From the cell containing the given text, extract its center point as (X, Y) coordinate. 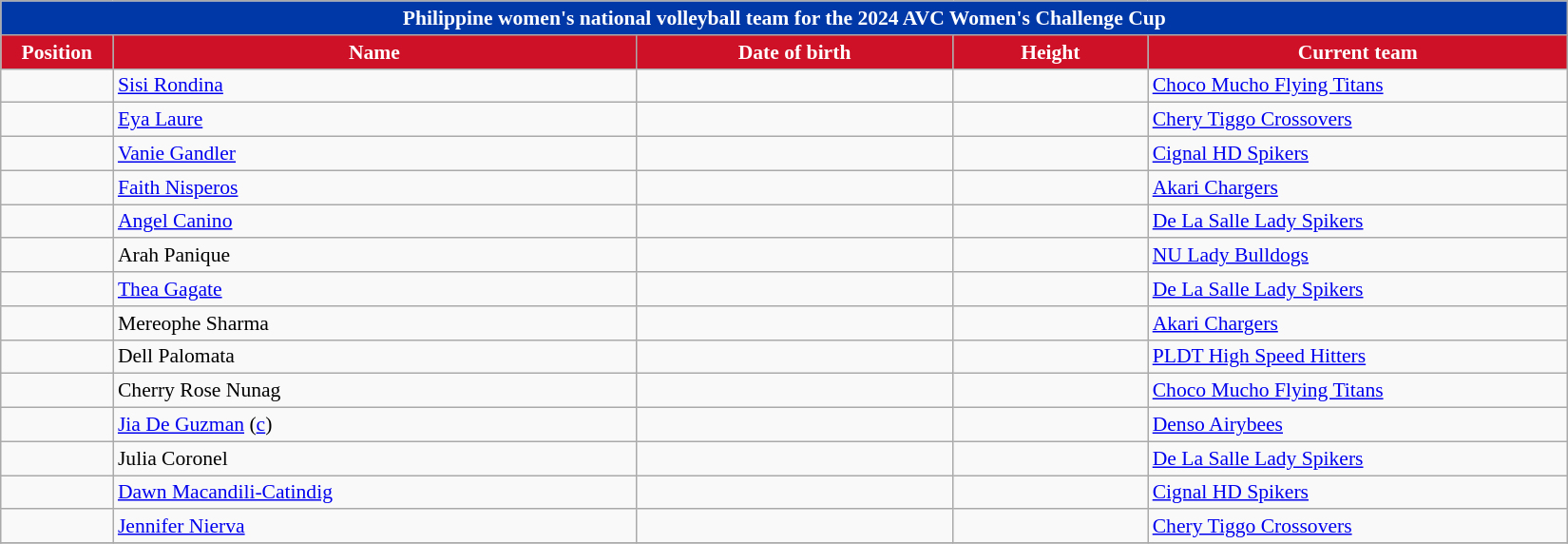
Vanie Gandler (374, 154)
Eya Laure (374, 120)
Height (1051, 52)
Dell Palomata (374, 357)
Mereophe Sharma (374, 323)
Denso Airybees (1358, 425)
Cherry Rose Nunag (374, 391)
Jennifer Nierva (374, 527)
NU Lady Bulldogs (1358, 256)
Julia Coronel (374, 458)
Faith Nisperos (374, 187)
Jia De Guzman (c) (374, 425)
Current team (1358, 52)
PLDT High Speed Hitters (1358, 357)
Sisi Rondina (374, 86)
Dawn Macandili-Catindig (374, 493)
Thea Gagate (374, 289)
Position (57, 52)
Arah Panique (374, 256)
Angel Canino (374, 222)
Philippine women's national volleyball team for the 2024 AVC Women's Challenge Cup (785, 18)
Date of birth (794, 52)
Name (374, 52)
